Provide the (x, y) coordinate of the cell's center where the given text is located.  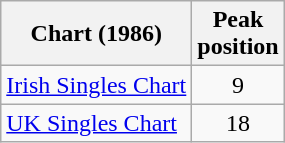
18 (238, 123)
9 (238, 85)
UK Singles Chart (96, 123)
Chart (1986) (96, 34)
Irish Singles Chart (96, 85)
Peakposition (238, 34)
